Return (X, Y) of the center of cell containing provided text 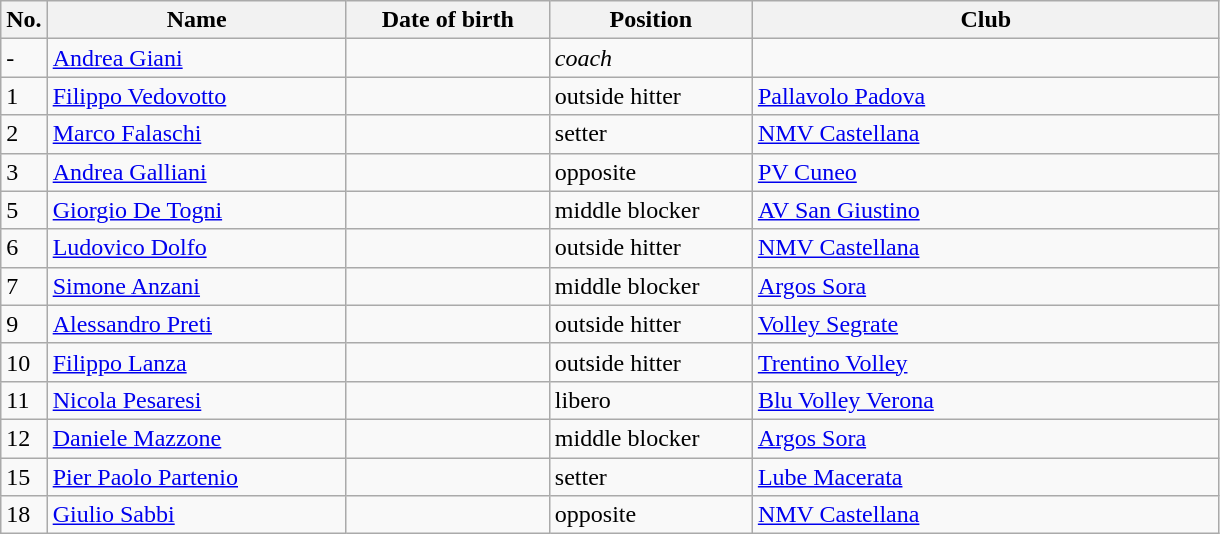
15 (24, 477)
Andrea Galliani (196, 172)
2 (24, 134)
1 (24, 96)
Lube Macerata (986, 477)
6 (24, 248)
10 (24, 362)
12 (24, 438)
Filippo Vedovotto (196, 96)
Pallavolo Padova (986, 96)
Ludovico Dolfo (196, 248)
- (24, 58)
Blu Volley Verona (986, 400)
Trentino Volley (986, 362)
Name (196, 20)
Giorgio De Togni (196, 210)
PV Cuneo (986, 172)
Volley Segrate (986, 324)
11 (24, 400)
Daniele Mazzone (196, 438)
libero (650, 400)
coach (650, 58)
Andrea Giani (196, 58)
Date of birth (448, 20)
Simone Anzani (196, 286)
Pier Paolo Partenio (196, 477)
Club (986, 20)
Filippo Lanza (196, 362)
Alessandro Preti (196, 324)
9 (24, 324)
7 (24, 286)
18 (24, 515)
AV San Giustino (986, 210)
No. (24, 20)
3 (24, 172)
Nicola Pesaresi (196, 400)
Position (650, 20)
5 (24, 210)
Giulio Sabbi (196, 515)
Marco Falaschi (196, 134)
